Scan for the cell matching the given text and deliver its [x, y] coordinate at center. 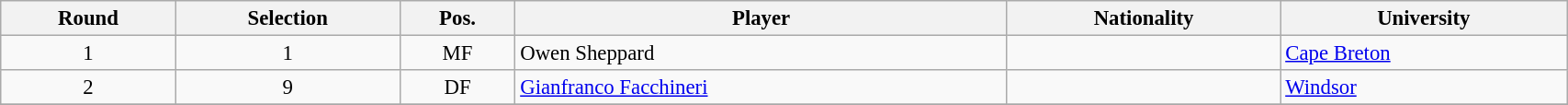
Windsor [1424, 87]
9 [288, 87]
MF [457, 53]
Player [761, 18]
Owen Sheppard [761, 53]
Selection [288, 18]
University [1424, 18]
Gianfranco Facchineri [761, 87]
Round [88, 18]
Nationality [1144, 18]
DF [457, 87]
Cape Breton [1424, 53]
2 [88, 87]
Pos. [457, 18]
